Return (x, y) of the center of cell containing provided text 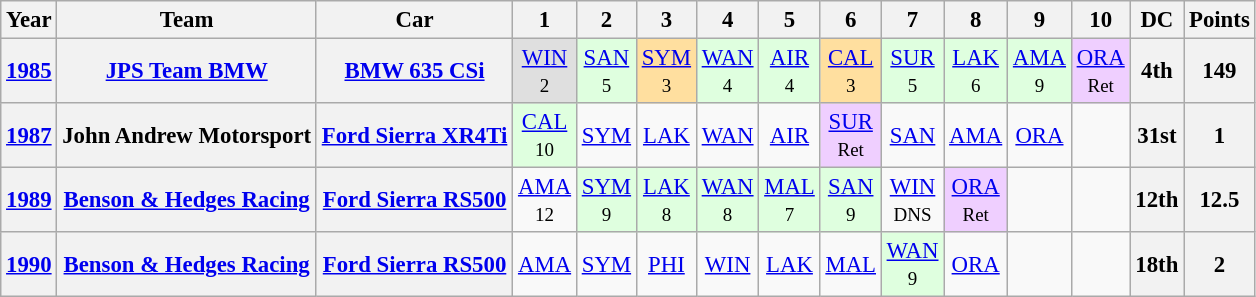
WAN8 (727, 200)
DC (1157, 20)
4th (1157, 72)
PHI (666, 264)
149 (1220, 72)
Car (414, 20)
6 (850, 20)
12th (1157, 200)
JPS Team BMW (187, 72)
WAN9 (912, 264)
4 (727, 20)
SURRet (850, 136)
CAL10 (545, 136)
12.5 (1220, 200)
WIN (727, 264)
SUR5 (912, 72)
WINDNS (912, 200)
Points (1220, 20)
AMA9 (1040, 72)
1989 (29, 200)
SAN9 (850, 200)
AMA12 (545, 200)
18th (1157, 264)
MAL7 (790, 200)
7 (912, 20)
Team (187, 20)
1985 (29, 72)
WIN2 (545, 72)
1990 (29, 264)
1987 (29, 136)
SAN5 (606, 72)
CAL3 (850, 72)
5 (790, 20)
SYM3 (666, 72)
8 (976, 20)
10 (1100, 20)
BMW 635 CSi (414, 72)
Year (29, 20)
Ford Sierra XR4Ti (414, 136)
AIR4 (790, 72)
John Andrew Motorsport (187, 136)
SYM9 (606, 200)
9 (1040, 20)
LAK8 (666, 200)
WAN4 (727, 72)
31st (1157, 136)
LAK6 (976, 72)
SAN (912, 136)
MAL (850, 264)
AIR (790, 136)
3 (666, 20)
WAN (727, 136)
